Pinpoint the cell where the given text exists, returning its (X, Y) midpoint coordinate. 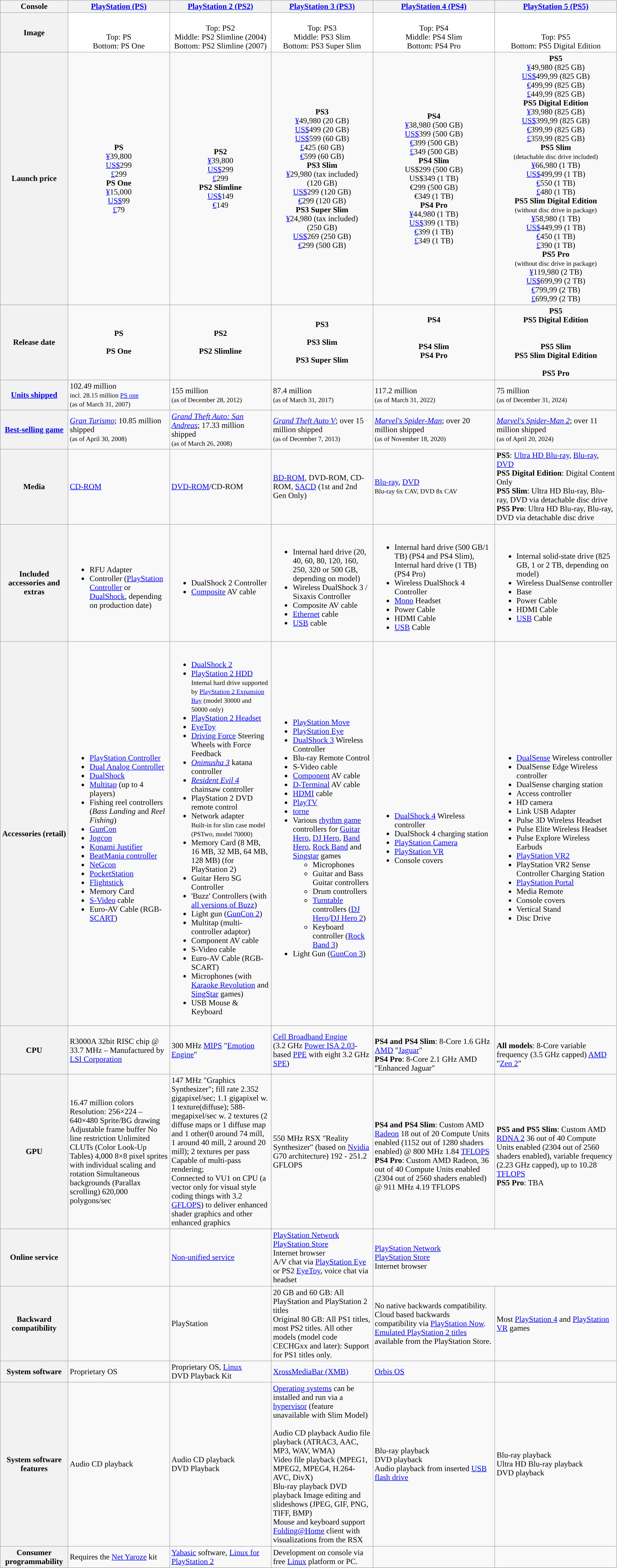
Audio CD playbackDVD Playback (220, 1464)
PlayStation NetworkPlayStation StoreInternet browser (495, 1257)
PlayStation 4 (PS4) (434, 7)
Accessories (retail) (34, 834)
Included accessories and extras (34, 583)
XrossMediaBar (XMB) (322, 1372)
Backward compatibility (34, 1324)
Proprietary OS, LinuxDVD Playback Kit (220, 1372)
Image (34, 32)
PS PS One (119, 342)
300 MHz MIPS "Emotion Engine" (220, 1050)
Online service (34, 1257)
Top: PS5Bottom: PS5 Digital Edition (556, 32)
Marvel's Spider-Man 2; over 11 million shipped(as of April 20, 2024) (556, 430)
PlayStation NetworkPlayStation StoreInternet browserA/V chat via PlayStation Eye or PS2 EyeToy, voice chat via headset (322, 1257)
PS2¥39,800US$299£299PS2 SlimlineUS$149 €149 (220, 179)
87.4 million(as of March 31, 2017) (322, 395)
Development on console via free Linux platform or PC. (322, 1557)
Non-unified service (220, 1257)
DualShock 2 ControllerComposite AV cable (220, 583)
PS4 and PS4 Slim: 8-Core 1.6 GHz AMD "Jaguar"PS4 Pro: 8-Core 2.1 GHz AMD "Enhanced Jaguar" (434, 1050)
DVD-ROM/CD-ROM (220, 487)
PlayStation 3 (PS3) (322, 7)
Cell Broadband Engine (3.2 GHz Power ISA 2.03-based PPE with eight 3.2 GHz SPE) (322, 1050)
Blu-ray, DVDBlu-ray 6x CAV, DVD 8x CAV (434, 487)
PlayStation (220, 1324)
155 million(as of December 28, 2012) (220, 395)
PS5PS5 Digital Edition PS5 SlimPS5 Slim Digital Edition PS5 Pro (556, 342)
Grand Theft Auto: San Andreas; 17.33 million shipped(as of March 26, 2008) (220, 430)
System softwarefeatures (34, 1464)
Launch price (34, 179)
Top: PS3Middle: PS3 SlimBottom: PS3 Super Slim (322, 32)
Orbis OS (434, 1372)
75 million(as of December 31, 2024) (556, 395)
Gran Turismo; 10.85 million shipped(as of April 30, 2008) (119, 430)
Requires the Net Yaroze kit (119, 1557)
CD-ROM (119, 487)
DualShock 4 Wireless controllerDualShock 4 charging stationPlayStation CameraPlayStation VRConsole covers (434, 834)
Blu-ray playbackUltra HD Blu-ray playback DVD playback (556, 1464)
Audio CD playback (119, 1464)
Top: PSBottom: PS One (119, 32)
Consumer programmability (34, 1557)
102.49 millionincl. 28.15 million PS one(as of March 31, 2007) (119, 395)
Console (34, 7)
Media (34, 487)
PlayStation 5 (PS5) (556, 7)
Internal solid-state drive (825 GB, 1 or 2 TB, depending on model)Wireless DualSense controllerBasePower CableHDMI CableUSB Cable (556, 583)
All models: 8-Core variable frequency (3.5 GHz capped) AMD "Zen 2" (556, 1050)
Marvel's Spider-Man; over 20 million shipped(as of November 18, 2020) (434, 430)
System software (34, 1372)
Blu-ray playbackDVD playback Audio playback from inserted USB flash drive (434, 1464)
PlayStation (PS) (119, 7)
GPU (34, 1151)
Yabasic software, Linux for PlayStation 2 (220, 1557)
Release date (34, 342)
PlayStation 2 (PS2) (220, 7)
PS¥39,800US$299£299PS One¥15,000 US$99 £79 (119, 179)
R3000A 32bit RISC chip @ 33.7 MHz – Manufactured by LSI Corporation (119, 1050)
Best-selling game (34, 430)
550 MHz RSX "Reality Synthesizer" (based on Nvidia G70 architecture) 192 - 251.2 GFLOPS (322, 1151)
Grand Theft Auto V; over 15 million shipped(as of December 7, 2013) (322, 430)
Top: PS4Middle: PS4 SlimBottom: PS4 Pro (434, 32)
Most PlayStation 4 and PlayStation VR games (556, 1324)
Top: PS2Middle: PS2 Slimline (2004)Bottom: PS2 Slimline (2007) (220, 32)
Proprietary OS (119, 1372)
PS3 PS3 SlimPS3 Super Slim (322, 342)
PS4 PS4 SlimPS4 Pro (434, 342)
Units shipped (34, 395)
BD-ROM, DVD-ROM, CD-ROM, SACD (1st and 2nd Gen Only) (322, 487)
RFU AdapterController (PlayStation Controller or DualShock, depending on production date) (119, 583)
PS2PS2 Slimline (220, 342)
117.2 million(as of March 31, 2022) (434, 395)
CPU (34, 1050)
